Output the [x, y] coordinate of the center of the cell containing the given text.  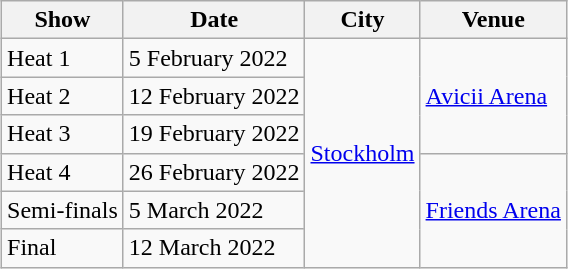
Show [63, 20]
Heat 3 [63, 134]
Avicii Arena [493, 96]
Stockholm [362, 153]
Friends Arena [493, 210]
Semi-finals [63, 210]
Final [63, 248]
12 February 2022 [214, 96]
5 March 2022 [214, 210]
Venue [493, 20]
Heat 1 [63, 58]
19 February 2022 [214, 134]
5 February 2022 [214, 58]
Heat 4 [63, 172]
26 February 2022 [214, 172]
Heat 2 [63, 96]
Date [214, 20]
12 March 2022 [214, 248]
City [362, 20]
